Pinpoint the cell where the given text exists, returning its (X, Y) midpoint coordinate. 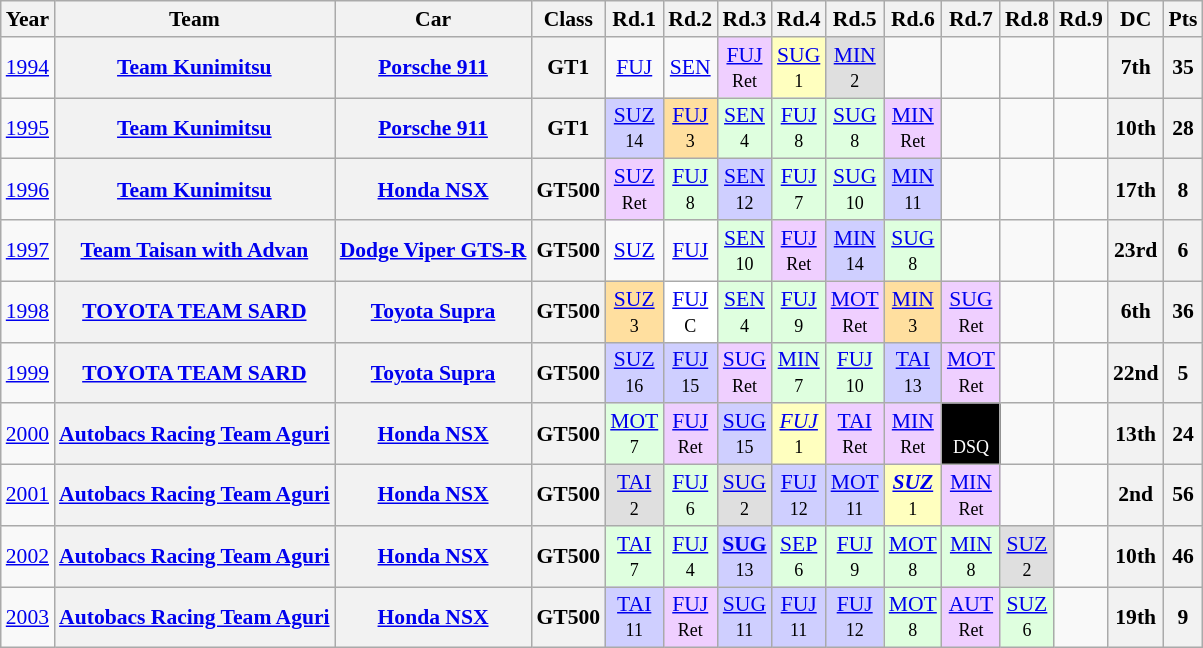
7th (1136, 68)
FUJ1 (799, 434)
SEN10 (744, 250)
SUZ16 (634, 372)
36 (1184, 312)
MOT11 (855, 496)
1999 (28, 372)
MIN8 (971, 556)
TAI11 (634, 618)
2002 (28, 556)
SUZRet (634, 190)
FUJ11 (799, 618)
1998 (28, 312)
FUJ6 (690, 496)
Rd.5 (855, 19)
SUG13 (744, 556)
Rd.7 (971, 19)
Car (434, 19)
6th (1136, 312)
Rd.8 (1027, 19)
SUZ1 (913, 496)
Team (194, 19)
DC (1136, 19)
46 (1184, 556)
Year (28, 19)
FUJ4 (690, 556)
SUG10 (855, 190)
SEN12 (744, 190)
35 (1184, 68)
FUJ7 (799, 190)
MIN3 (913, 312)
13th (1136, 434)
SUZ6 (1027, 618)
22nd (1136, 372)
SUZ (634, 250)
Rd.1 (634, 19)
SUZ2 (1027, 556)
17th (1136, 190)
SUG15 (744, 434)
MIN2 (855, 68)
1996 (28, 190)
Rd.3 (744, 19)
28 (1184, 128)
FUJC (690, 312)
Rd.2 (690, 19)
FUJ15 (690, 372)
SUG2 (744, 496)
Dodge Viper GTS-R (434, 250)
SUG1 (799, 68)
2nd (1136, 496)
56 (1184, 496)
DSQ (971, 434)
MOT7 (634, 434)
SEN (690, 68)
1995 (28, 128)
SUZ3 (634, 312)
1997 (28, 250)
TAI7 (634, 556)
AUTRet (971, 618)
SUG11 (744, 618)
Rd.6 (913, 19)
TAIRet (855, 434)
2001 (28, 496)
2000 (28, 434)
MIN11 (913, 190)
TAI13 (913, 372)
Rd.9 (1081, 19)
Rd.4 (799, 19)
FUJ10 (855, 372)
MIN14 (855, 250)
TAI2 (634, 496)
FUJ3 (690, 128)
SUZ14 (634, 128)
8 (1184, 190)
1994 (28, 68)
Pts (1184, 19)
9 (1184, 618)
24 (1184, 434)
19th (1136, 618)
Class (568, 19)
23rd (1136, 250)
5 (1184, 372)
Team Taisan with Advan (194, 250)
2003 (28, 618)
MIN7 (799, 372)
SEP6 (799, 556)
6 (1184, 250)
